Extract the [X, Y] coordinate from the center of the cell holding the provided text.  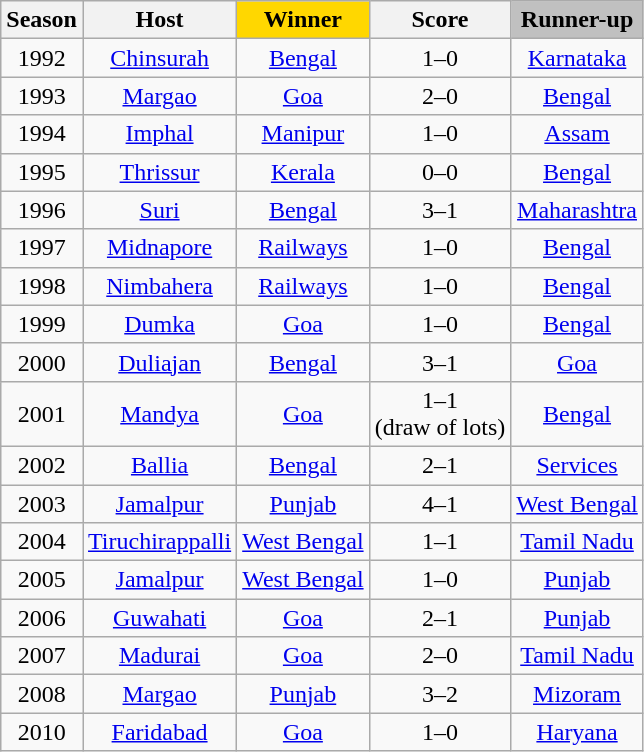
2007 [42, 656]
Mizoram [577, 694]
2001 [42, 414]
Assam [577, 134]
Karnataka [577, 58]
Score [440, 20]
Haryana [577, 732]
1996 [42, 210]
Services [577, 465]
Guwahati [159, 618]
1999 [42, 324]
2000 [42, 362]
1–1(draw of lots) [440, 414]
4–1 [440, 503]
Faridabad [159, 732]
Nimbahera [159, 286]
Thrissur [159, 172]
Winner [303, 20]
Kerala [303, 172]
Suri [159, 210]
1–1 [440, 542]
3–2 [440, 694]
Manipur [303, 134]
1997 [42, 248]
1992 [42, 58]
Maharashtra [577, 210]
1995 [42, 172]
Tiruchirappalli [159, 542]
1998 [42, 286]
Season [42, 20]
2010 [42, 732]
Madurai [159, 656]
Runner-up [577, 20]
2006 [42, 618]
0–0 [440, 172]
1994 [42, 134]
Duliajan [159, 362]
Dumka [159, 324]
Imphal [159, 134]
Chinsurah [159, 58]
Ballia [159, 465]
2005 [42, 580]
2003 [42, 503]
2008 [42, 694]
1993 [42, 96]
2004 [42, 542]
Midnapore [159, 248]
Mandya [159, 414]
Host [159, 20]
2002 [42, 465]
